Find where the given text appears and provide that cell's center as [X, Y] coordinate. 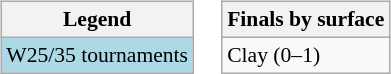
Legend [97, 20]
Clay (0–1) [306, 55]
W25/35 tournaments [97, 55]
Finals by surface [306, 20]
